Extract the [X, Y] coordinate from the center of the cell holding the provided text.  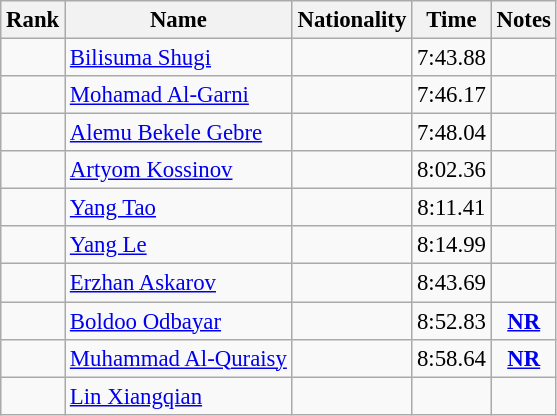
Yang Tao [179, 208]
Name [179, 20]
Notes [524, 20]
Time [452, 20]
Boldoo Odbayar [179, 321]
Yang Le [179, 245]
8:11.41 [452, 208]
Rank [33, 20]
Mohamad Al-Garni [179, 95]
8:52.83 [452, 321]
Bilisuma Shugi [179, 58]
8:02.36 [452, 170]
8:14.99 [452, 245]
Lin Xiangqian [179, 396]
Muhammad Al-Quraisy [179, 358]
8:43.69 [452, 283]
Alemu Bekele Gebre [179, 133]
8:58.64 [452, 358]
Artyom Kossinov [179, 170]
7:46.17 [452, 95]
Nationality [352, 20]
7:43.88 [452, 58]
Erzhan Askarov [179, 283]
7:48.04 [452, 133]
